Detect which cell encompasses the target text, then output its (X, Y) center coordinate. 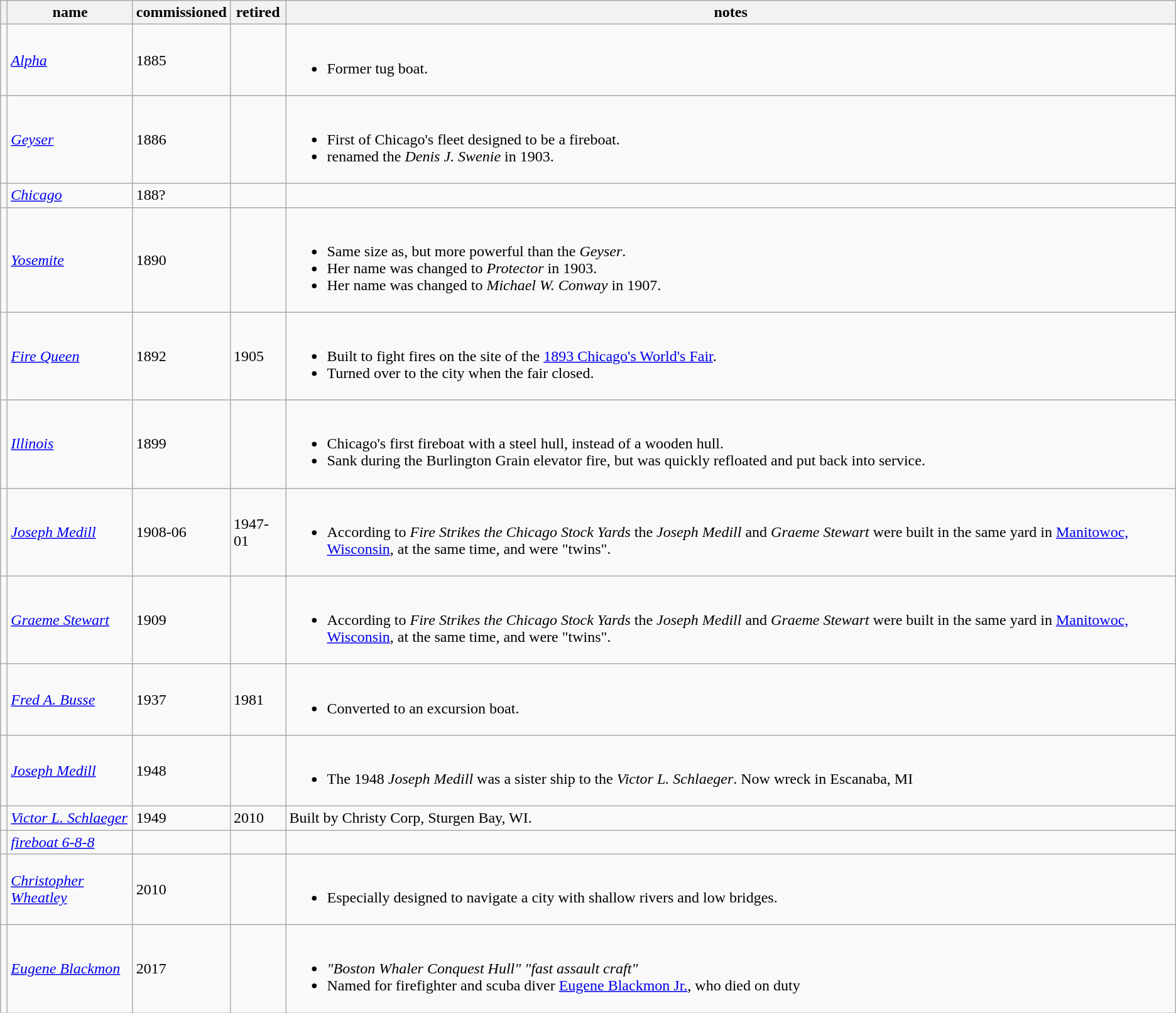
1947-01 (258, 532)
1892 (181, 356)
commissioned (181, 13)
name (70, 13)
1905 (258, 356)
188? (181, 195)
Illinois (70, 444)
fireboat 6-8-8 (70, 842)
Eugene Blackmon (70, 969)
Built by Christy Corp, Sturgen Bay, WI. (731, 818)
2017 (181, 969)
Alpha (70, 60)
1948 (181, 770)
The 1948 Joseph Medill was a sister ship to the Victor L. Schlaeger. Now wreck in Escanaba, MI (731, 770)
Fred A. Busse (70, 700)
"Boston Whaler Conquest Hull" "fast assault craft"Named for firefighter and scuba diver Eugene Blackmon Jr., who died on duty (731, 969)
1949 (181, 818)
1886 (181, 139)
Built to fight fires on the site of the 1893 Chicago's World's Fair.Turned over to the city when the fair closed. (731, 356)
1937 (181, 700)
retired (258, 13)
First of Chicago's fleet designed to be a fireboat.renamed the Denis J. Swenie in 1903. (731, 139)
Former tug boat. (731, 60)
Christopher Wheatley (70, 889)
1908-06 (181, 532)
Fire Queen (70, 356)
Geyser (70, 139)
Yosemite (70, 260)
1890 (181, 260)
1909 (181, 620)
notes (731, 13)
1885 (181, 60)
1899 (181, 444)
Same size as, but more powerful than the Geyser.Her name was changed to Protector in 1903.Her name was changed to Michael W. Conway in 1907. (731, 260)
Chicago (70, 195)
Graeme Stewart (70, 620)
Especially designed to navigate a city with shallow rivers and low bridges. (731, 889)
Converted to an excursion boat. (731, 700)
Victor L. Schlaeger (70, 818)
1981 (258, 700)
